Capture the cell that displays the provided text and extract its (X, Y) central coordinate. 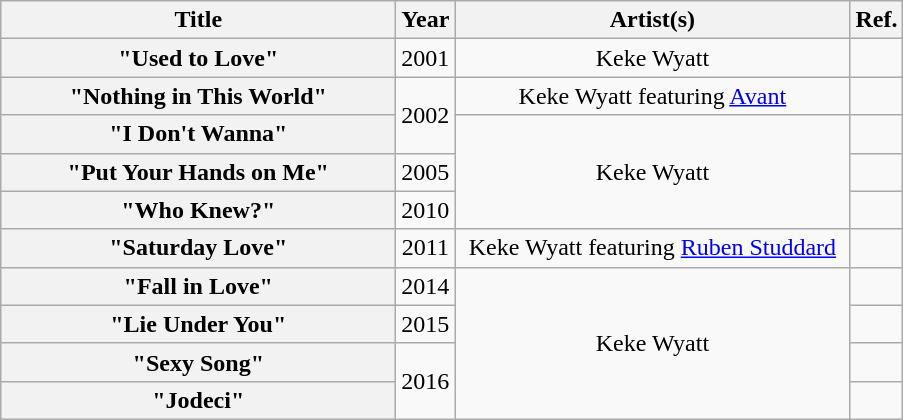
"Lie Under You" (198, 324)
"Sexy Song" (198, 362)
"Fall in Love" (198, 286)
"Nothing in This World" (198, 96)
"Put Your Hands on Me" (198, 172)
2010 (426, 210)
2011 (426, 248)
2001 (426, 58)
"Used to Love" (198, 58)
Keke Wyatt featuring Avant (652, 96)
Year (426, 20)
2016 (426, 381)
Artist(s) (652, 20)
Ref. (876, 20)
2005 (426, 172)
2014 (426, 286)
"Saturday Love" (198, 248)
"Who Knew?" (198, 210)
2002 (426, 115)
Title (198, 20)
"Jodeci" (198, 400)
Keke Wyatt featuring Ruben Studdard (652, 248)
"I Don't Wanna" (198, 134)
2015 (426, 324)
